Output the [x, y] coordinate of the center of the cell containing the given text.  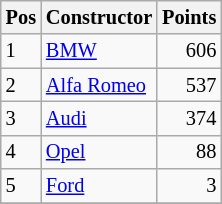
Constructor [99, 17]
Pos [21, 17]
2 [21, 85]
5 [21, 186]
BMW [99, 51]
374 [189, 118]
606 [189, 51]
Audi [99, 118]
Ford [99, 186]
4 [21, 152]
1 [21, 51]
88 [189, 152]
537 [189, 85]
Alfa Romeo [99, 85]
Opel [99, 152]
Points [189, 17]
